Extract the (x, y) coordinate from the center of the cell holding the provided text.  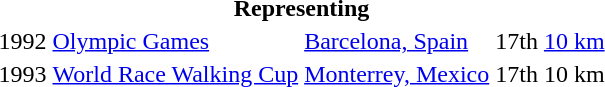
17th (517, 41)
Barcelona, Spain (397, 41)
Olympic Games (176, 41)
